Find where the given text appears and provide that cell's center as (X, Y) coordinate. 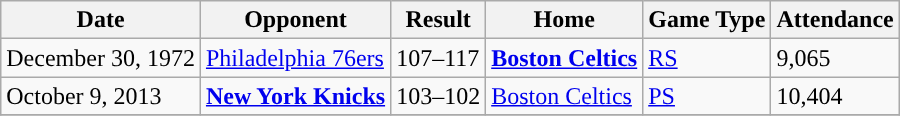
Attendance (835, 20)
10,404 (835, 96)
103–102 (438, 96)
Date (101, 20)
PS (707, 96)
Home (564, 20)
Philadelphia 76ers (295, 58)
RS (707, 58)
October 9, 2013 (101, 96)
Result (438, 20)
107–117 (438, 58)
Game Type (707, 20)
New York Knicks (295, 96)
December 30, 1972 (101, 58)
9,065 (835, 58)
Opponent (295, 20)
